Provide the [X, Y] coordinate of the cell's center where the given text is located.  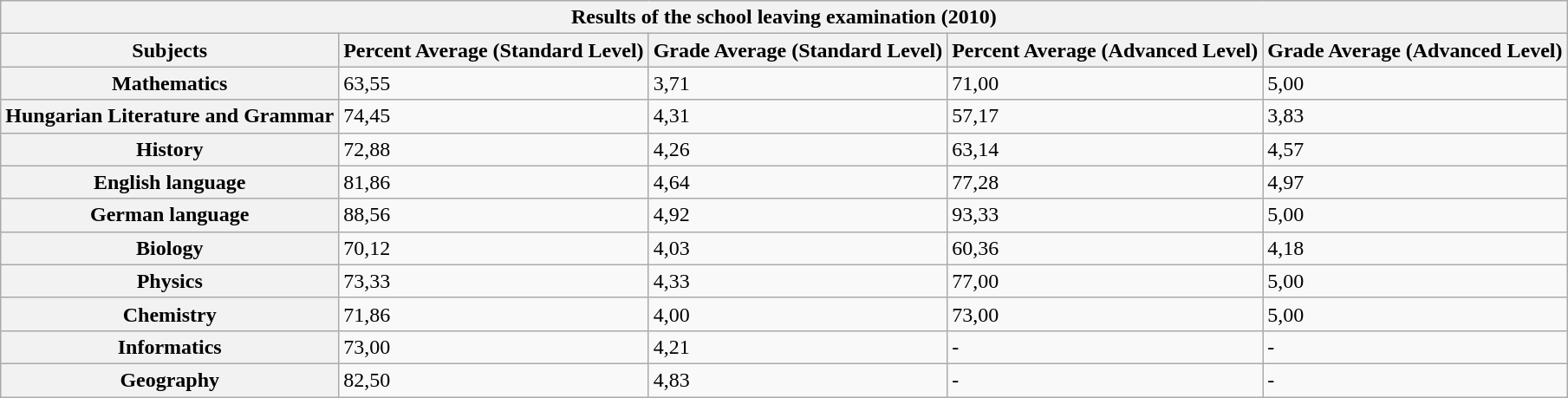
4,21 [797, 347]
Hungarian Literature and Grammar [170, 116]
63,55 [494, 83]
74,45 [494, 116]
Mathematics [170, 83]
Percent Average (Advanced Level) [1105, 50]
82,50 [494, 380]
4,18 [1415, 248]
Geography [170, 380]
77,00 [1105, 281]
88,56 [494, 215]
77,28 [1105, 182]
Physics [170, 281]
4,33 [797, 281]
Biology [170, 248]
71,00 [1105, 83]
History [170, 149]
71,86 [494, 314]
60,36 [1105, 248]
3,71 [797, 83]
Percent Average (Standard Level) [494, 50]
4,00 [797, 314]
4,03 [797, 248]
Informatics [170, 347]
Grade Average (Advanced Level) [1415, 50]
German language [170, 215]
4,57 [1415, 149]
57,17 [1105, 116]
4,26 [797, 149]
Results of the school leaving examination (2010) [784, 17]
70,12 [494, 248]
4,31 [797, 116]
3,83 [1415, 116]
81,86 [494, 182]
93,33 [1105, 215]
72,88 [494, 149]
4,64 [797, 182]
63,14 [1105, 149]
73,33 [494, 281]
Subjects [170, 50]
English language [170, 182]
4,97 [1415, 182]
4,83 [797, 380]
Chemistry [170, 314]
Grade Average (Standard Level) [797, 50]
4,92 [797, 215]
